Find where the given text appears and provide that cell's center as [X, Y] coordinate. 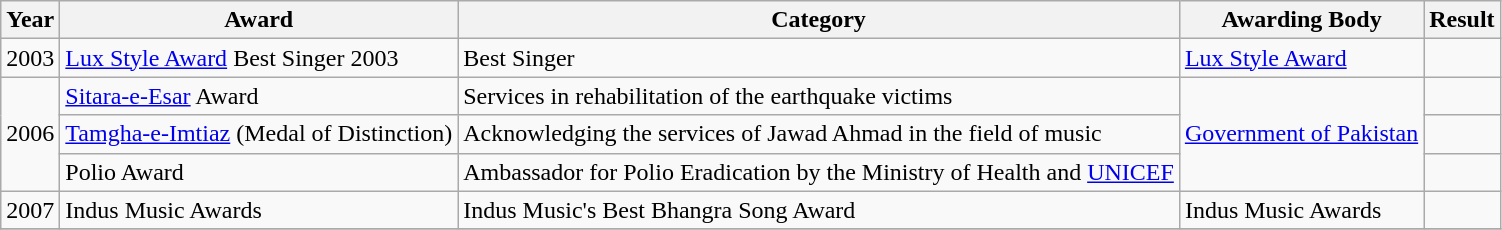
2003 [30, 58]
Year [30, 20]
Best Singer [819, 58]
Tamgha-e-Imtiaz (Medal of Distinction) [259, 134]
Ambassador for Polio Eradication by the Ministry of Health and UNICEF [819, 172]
Polio Award [259, 172]
2007 [30, 210]
2006 [30, 134]
Acknowledging the services of Jawad Ahmad in the field of music [819, 134]
Award [259, 20]
Result [1462, 20]
Indus Music's Best Bhangra Song Award [819, 210]
Lux Style Award Best Singer 2003 [259, 58]
Services in rehabilitation of the earthquake victims [819, 96]
Government of Pakistan [1301, 134]
Category [819, 20]
Awarding Body [1301, 20]
Sitara-e-Esar Award [259, 96]
Lux Style Award [1301, 58]
